Detect which cell encompasses the target text, then output its (X, Y) center coordinate. 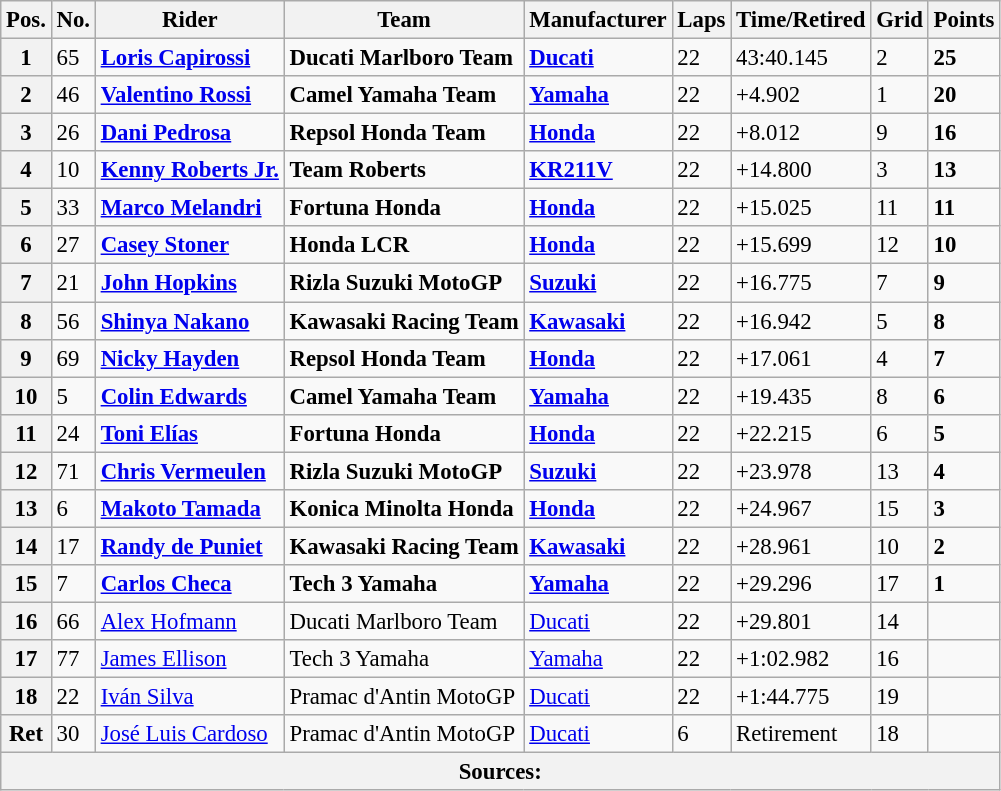
Kenny Roberts Jr. (190, 170)
Loris Capirossi (190, 58)
+16.775 (801, 283)
+8.012 (801, 133)
Ret (26, 734)
46 (73, 95)
Team (404, 20)
James Ellison (190, 659)
Rider (190, 20)
71 (73, 471)
33 (73, 208)
27 (73, 245)
+23.978 (801, 471)
Sources: (500, 772)
+14.800 (801, 170)
Dani Pedrosa (190, 133)
John Hopkins (190, 283)
Laps (702, 20)
Chris Vermeulen (190, 471)
Makoto Tamada (190, 509)
25 (964, 58)
+22.215 (801, 433)
Points (964, 20)
KR211V (598, 170)
Carlos Checa (190, 584)
+17.061 (801, 358)
Alex Hofmann (190, 621)
26 (73, 133)
José Luis Cardoso (190, 734)
19 (900, 697)
77 (73, 659)
30 (73, 734)
65 (73, 58)
+4.902 (801, 95)
Casey Stoner (190, 245)
+1:44.775 (801, 697)
24 (73, 433)
Grid (900, 20)
+28.961 (801, 546)
Randy de Puniet (190, 546)
+29.296 (801, 584)
Pos. (26, 20)
Honda LCR (404, 245)
Retirement (801, 734)
+24.967 (801, 509)
Nicky Hayden (190, 358)
+29.801 (801, 621)
21 (73, 283)
20 (964, 95)
66 (73, 621)
Toni Elías (190, 433)
+16.942 (801, 321)
56 (73, 321)
Konica Minolta Honda (404, 509)
43:40.145 (801, 58)
Shinya Nakano (190, 321)
Iván Silva (190, 697)
+15.699 (801, 245)
69 (73, 358)
+15.025 (801, 208)
+1:02.982 (801, 659)
Colin Edwards (190, 396)
Time/Retired (801, 20)
Valentino Rossi (190, 95)
+19.435 (801, 396)
Manufacturer (598, 20)
No. (73, 20)
Team Roberts (404, 170)
Marco Melandri (190, 208)
